For the text-containing cell, return its midpoint in (X, Y) coordinate format. 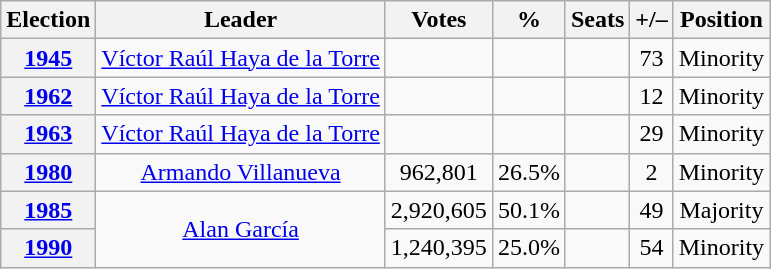
2,920,605 (438, 210)
1962 (48, 96)
Seats (597, 20)
73 (652, 58)
25.0% (528, 248)
Majority (721, 210)
1,240,395 (438, 248)
+/– (652, 20)
54 (652, 248)
26.5% (528, 172)
Election (48, 20)
1980 (48, 172)
2 (652, 172)
1963 (48, 134)
29 (652, 134)
1945 (48, 58)
Armando Villanueva (241, 172)
Votes (438, 20)
1990 (48, 248)
962,801 (438, 172)
49 (652, 210)
1985 (48, 210)
Alan García (241, 229)
50.1% (528, 210)
% (528, 20)
Leader (241, 20)
12 (652, 96)
Position (721, 20)
